Locate the cell with the specified text and output its [X, Y] center coordinate. 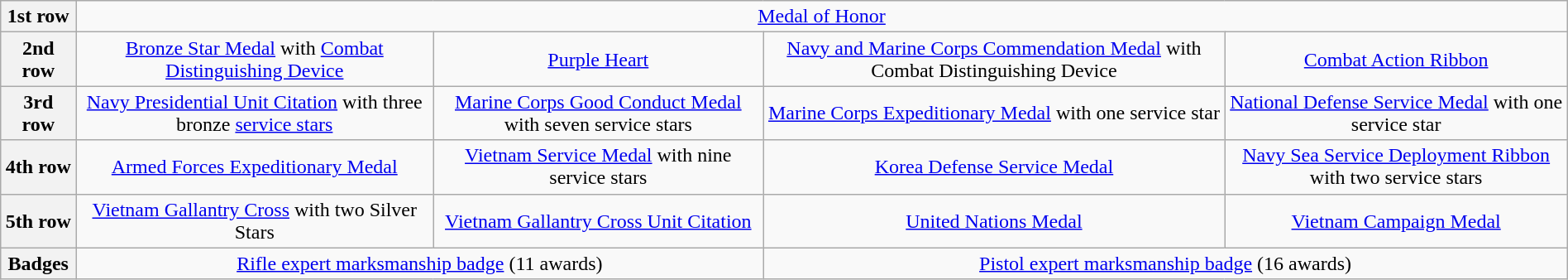
Purple Heart [599, 60]
4th row [38, 167]
Vietnam Gallantry Cross with two Silver Stars [255, 220]
Navy and Marine Corps Commendation Medal with Combat Distinguishing Device [994, 60]
Bronze Star Medal with Combat Distinguishing Device [255, 60]
National Defense Service Medal with one service star [1396, 113]
Medal of Honor [822, 17]
Marine Corps Good Conduct Medal with seven service stars [599, 113]
Badges [38, 263]
Korea Defense Service Medal [994, 167]
Marine Corps Expeditionary Medal with one service star [994, 113]
1st row [38, 17]
Vietnam Gallantry Cross Unit Citation [599, 220]
5th row [38, 220]
2nd row [38, 60]
Rifle expert marksmanship badge (11 awards) [420, 263]
United Nations Medal [994, 220]
Navy Sea Service Deployment Ribbon with two service stars [1396, 167]
3rd row [38, 113]
Vietnam Service Medal with nine service stars [599, 167]
Combat Action Ribbon [1396, 60]
Pistol expert marksmanship badge (16 awards) [1165, 263]
Vietnam Campaign Medal [1396, 220]
Navy Presidential Unit Citation with three bronze service stars [255, 113]
Armed Forces Expeditionary Medal [255, 167]
